Find where the given text appears and provide that cell's center as [x, y] coordinate. 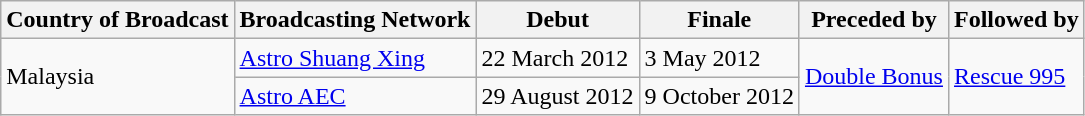
Rescue 995 [1016, 77]
29 August 2012 [558, 96]
Broadcasting Network [355, 20]
3 May 2012 [719, 58]
Finale [719, 20]
9 October 2012 [719, 96]
Astro AEC [355, 96]
Malaysia [118, 77]
Astro Shuang Xing [355, 58]
Followed by [1016, 20]
Double Bonus [874, 77]
Debut [558, 20]
Country of Broadcast [118, 20]
Preceded by [874, 20]
22 March 2012 [558, 58]
